Scan for the cell matching the given text and deliver its [X, Y] coordinate at center. 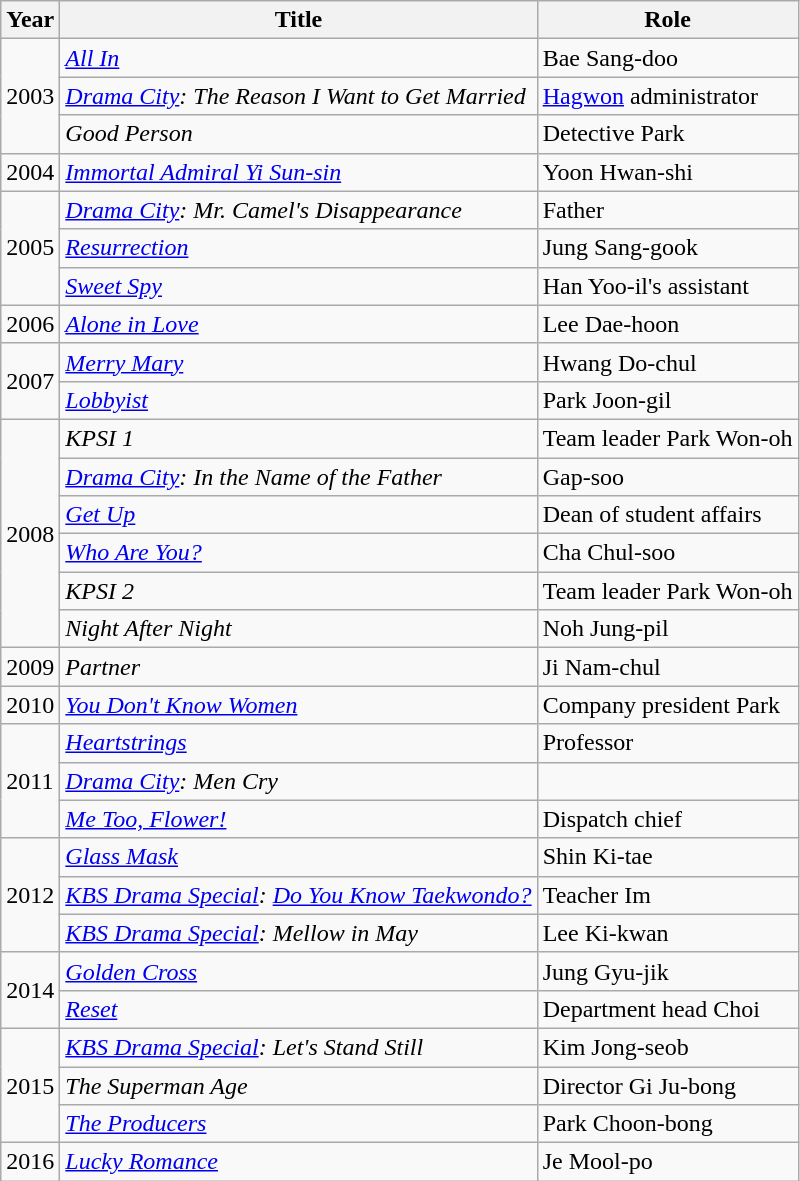
Drama City: The Reason I Want to Get Married [298, 96]
Glass Mask [298, 857]
2016 [30, 1162]
Company president Park [668, 705]
Drama City: In the Name of the Father [298, 477]
Ji Nam-chul [668, 667]
Department head Choi [668, 1009]
2015 [30, 1085]
Night After Night [298, 629]
2012 [30, 895]
KBS Drama Special: Do You Know Taekwondo? [298, 895]
Dispatch chief [668, 819]
Me Too, Flower! [298, 819]
Detective Park [668, 134]
Gap-soo [668, 477]
2008 [30, 533]
Bae Sang-doo [668, 58]
The Producers [298, 1124]
Noh Jung-pil [668, 629]
Park Choon-bong [668, 1124]
KPSI 1 [298, 438]
Jung Sang-gook [668, 248]
Alone in Love [298, 324]
2010 [30, 705]
Lee Dae-hoon [668, 324]
Partner [298, 667]
KBS Drama Special: Let's Stand Still [298, 1047]
Kim Jong-seob [668, 1047]
Drama City: Mr. Camel's Disappearance [298, 210]
Reset [298, 1009]
Resurrection [298, 248]
Hwang Do-chul [668, 362]
2014 [30, 990]
2009 [30, 667]
Heartstrings [298, 743]
2003 [30, 96]
2006 [30, 324]
All In [298, 58]
Lee Ki-kwan [668, 933]
Get Up [298, 515]
2007 [30, 381]
2005 [30, 248]
The Superman Age [298, 1085]
2004 [30, 172]
Immortal Admiral Yi Sun-sin [298, 172]
Who Are You? [298, 553]
Lucky Romance [298, 1162]
Dean of student affairs [668, 515]
Je Mool-po [668, 1162]
Professor [668, 743]
KPSI 2 [298, 591]
Merry Mary [298, 362]
Park Joon-gil [668, 400]
Golden Cross [298, 971]
Drama City: Men Cry [298, 781]
You Don't Know Women [298, 705]
Jung Gyu-jik [668, 971]
Teacher Im [668, 895]
Han Yoo-il's assistant [668, 286]
Director Gi Ju-bong [668, 1085]
Year [30, 20]
Sweet Spy [298, 286]
2011 [30, 781]
KBS Drama Special: Mellow in May [298, 933]
Shin Ki-tae [668, 857]
Role [668, 20]
Good Person [298, 134]
Hagwon administrator [668, 96]
Cha Chul-soo [668, 553]
Lobbyist [298, 400]
Title [298, 20]
Yoon Hwan-shi [668, 172]
Father [668, 210]
